Scan for the cell matching the given text and deliver its (X, Y) coordinate at center. 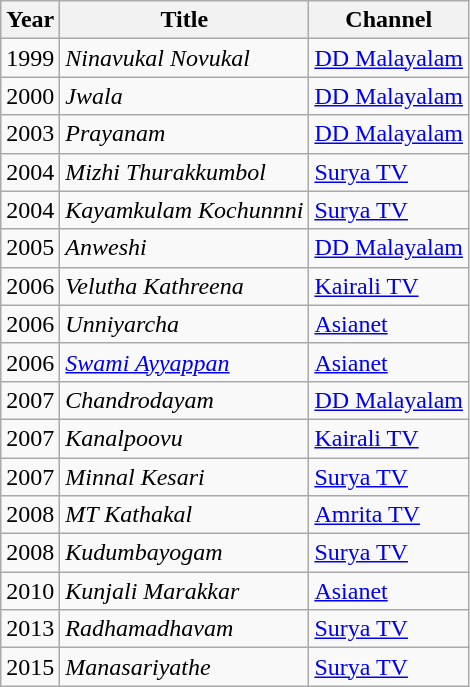
Kanalpoovu (184, 438)
Mizhi Thurakkumbol (184, 172)
2003 (30, 134)
Anweshi (184, 248)
Swami Ayyappan (184, 362)
Channel (389, 20)
Ninavukal Novukal (184, 58)
Kayamkulam Kochunnni (184, 210)
Minnal Kesari (184, 477)
1999 (30, 58)
Kudumbayogam (184, 553)
Velutha Kathreena (184, 286)
2010 (30, 591)
Kunjali Marakkar (184, 591)
Title (184, 20)
Amrita TV (389, 515)
Prayanam (184, 134)
Unniyarcha (184, 324)
MT Kathakal (184, 515)
Radhamadhavam (184, 629)
2005 (30, 248)
Jwala (184, 96)
2015 (30, 667)
2013 (30, 629)
Manasariyathe (184, 667)
Chandrodayam (184, 400)
Year (30, 20)
2000 (30, 96)
